Scan for the cell matching the given text and deliver its [X, Y] coordinate at center. 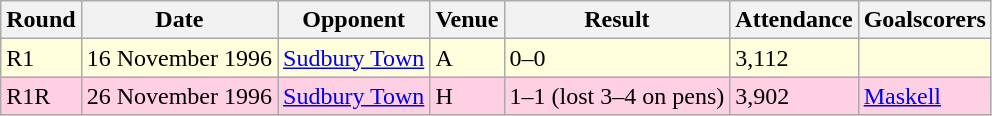
3,112 [794, 58]
R1R [41, 96]
3,902 [794, 96]
Date [179, 20]
R1 [41, 58]
Goalscorers [924, 20]
0–0 [617, 58]
Attendance [794, 20]
Maskell [924, 96]
Opponent [354, 20]
1–1 (lost 3–4 on pens) [617, 96]
26 November 1996 [179, 96]
Venue [467, 20]
A [467, 58]
H [467, 96]
Round [41, 20]
Result [617, 20]
16 November 1996 [179, 58]
